Determine the [x, y] coordinate at the center of the cell enclosing the given text.  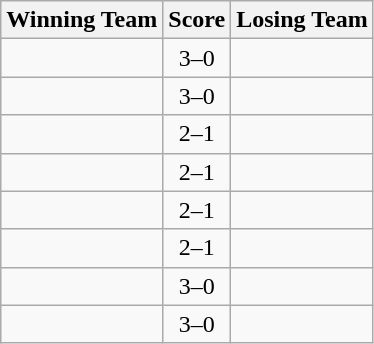
Winning Team [82, 20]
Score [197, 20]
Losing Team [302, 20]
